From the cell containing the given text, extract its center point as [x, y] coordinate. 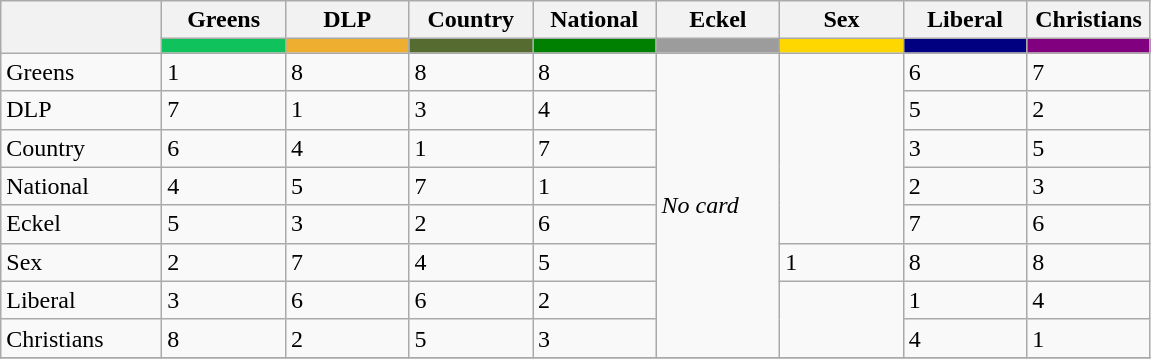
No card [718, 205]
